Search for the cell housing the specified text and yield its (X, Y) center coordinate. 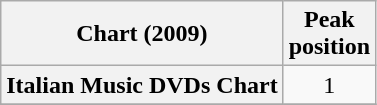
Peakposition (329, 34)
1 (329, 85)
Italian Music DVDs Chart (142, 85)
Chart (2009) (142, 34)
